Provide the (x, y) coordinate of the cell's center where the given text is located.  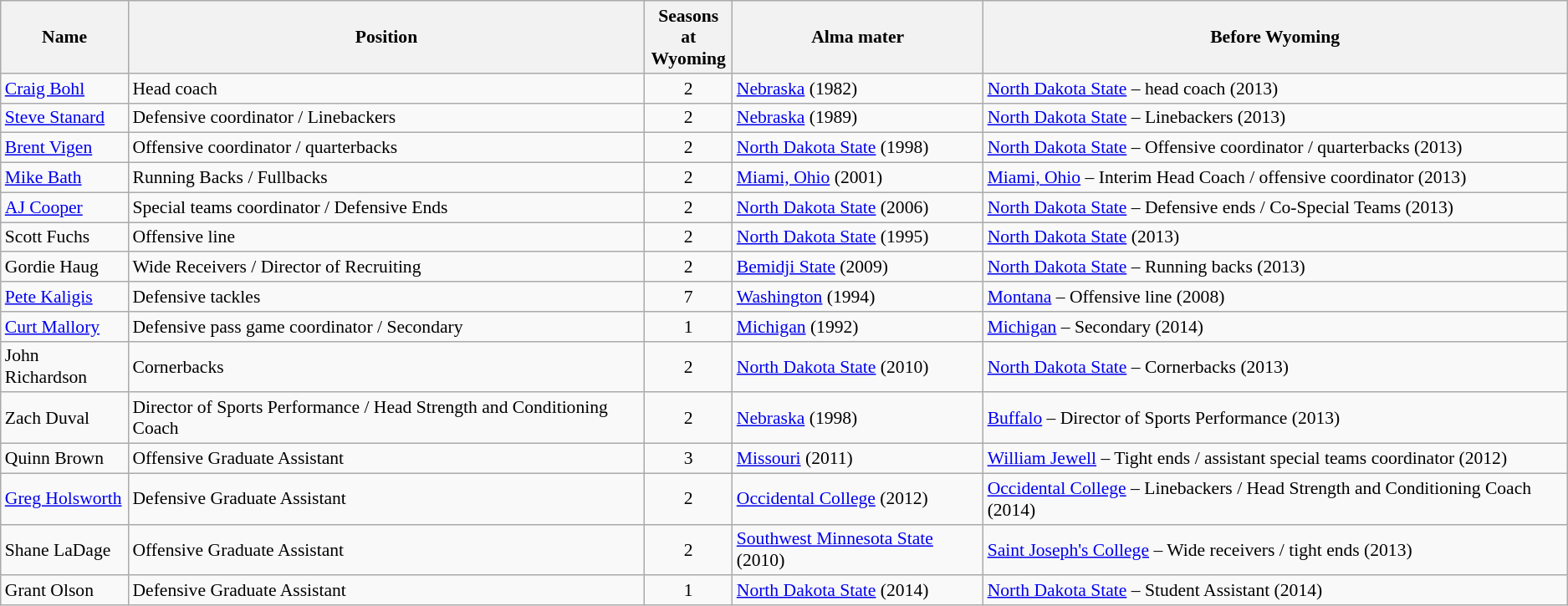
Michigan – Secondary (2014) (1275, 327)
Defensive pass game coordinator / Secondary (386, 327)
Quinn Brown (65, 459)
North Dakota State (2010) (858, 366)
Special teams coordinator / Defensive Ends (386, 207)
Before Wyoming (1275, 37)
North Dakota State (2006) (858, 207)
North Dakota State – Offensive coordinator / quarterbacks (2013) (1275, 148)
7 (689, 297)
Name (65, 37)
Zach Duval (65, 418)
North Dakota State (1995) (858, 237)
Curt Mallory (65, 327)
North Dakota State – Linebackers (2013) (1275, 118)
North Dakota State (1998) (858, 148)
Wide Receivers / Director of Recruiting (386, 267)
Nebraska (1998) (858, 418)
Nebraska (1989) (858, 118)
Southwest Minnesota State (2010) (858, 550)
Gordie Haug (65, 267)
Defensive tackles (386, 297)
Alma mater (858, 37)
North Dakota State (2014) (858, 591)
Bemidji State (2009) (858, 267)
Head coach (386, 89)
Seasons atWyoming (689, 37)
Occidental College (2012) (858, 498)
Position (386, 37)
William Jewell – Tight ends / assistant special teams coordinator (2012) (1275, 459)
Offensive coordinator / quarterbacks (386, 148)
Missouri (2011) (858, 459)
John Richardson (65, 366)
Cornerbacks (386, 366)
North Dakota State – Student Assistant (2014) (1275, 591)
Offensive line (386, 237)
AJ Cooper (65, 207)
Miami, Ohio (2001) (858, 178)
Saint Joseph's College – Wide receivers / tight ends (2013) (1275, 550)
Craig Bohl (65, 89)
Scott Fuchs (65, 237)
North Dakota State (2013) (1275, 237)
Grant Olson (65, 591)
Montana – Offensive line (2008) (1275, 297)
Mike Bath (65, 178)
North Dakota State – Defensive ends / Co-Special Teams (2013) (1275, 207)
North Dakota State – head coach (2013) (1275, 89)
Occidental College – Linebackers / Head Strength and Conditioning Coach (2014) (1275, 498)
Shane LaDage (65, 550)
North Dakota State – Running backs (2013) (1275, 267)
Brent Vigen (65, 148)
Defensive coordinator / Linebackers (386, 118)
Washington (1994) (858, 297)
Buffalo – Director of Sports Performance (2013) (1275, 418)
Michigan (1992) (858, 327)
Steve Stanard (65, 118)
3 (689, 459)
North Dakota State – Cornerbacks (2013) (1275, 366)
Greg Holsworth (65, 498)
Director of Sports Performance / Head Strength and Conditioning Coach (386, 418)
Running Backs / Fullbacks (386, 178)
Nebraska (1982) (858, 89)
Pete Kaligis (65, 297)
Miami, Ohio – Interim Head Coach / offensive coordinator (2013) (1275, 178)
